Identify which cell holds the provided text, then report its (x, y) central coordinate. 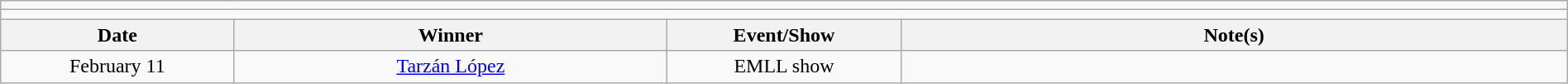
Event/Show (784, 35)
EMLL show (784, 67)
Date (117, 35)
February 11 (117, 67)
Winner (451, 35)
Note(s) (1234, 35)
Tarzán López (451, 67)
